Determine the (x, y) coordinate at the center of the cell enclosing the given text.  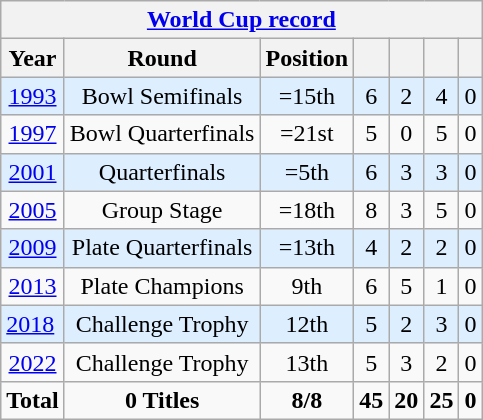
2018 (33, 324)
13th (307, 362)
=13th (307, 248)
2001 (33, 172)
Bowl Semifinals (162, 96)
Plate Quarterfinals (162, 248)
Bowl Quarterfinals (162, 134)
Group Stage (162, 210)
9th (307, 286)
Round (162, 58)
1 (442, 286)
45 (372, 400)
20 (406, 400)
Year (33, 58)
25 (442, 400)
=18th (307, 210)
12th (307, 324)
1993 (33, 96)
8/8 (307, 400)
2013 (33, 286)
2005 (33, 210)
Total (33, 400)
=21st (307, 134)
0 Titles (162, 400)
2022 (33, 362)
Quarterfinals (162, 172)
=5th (307, 172)
Position (307, 58)
1997 (33, 134)
=15th (307, 96)
2009 (33, 248)
World Cup record (242, 20)
8 (372, 210)
Plate Champions (162, 286)
